Detect which cell encompasses the target text, then output its (x, y) center coordinate. 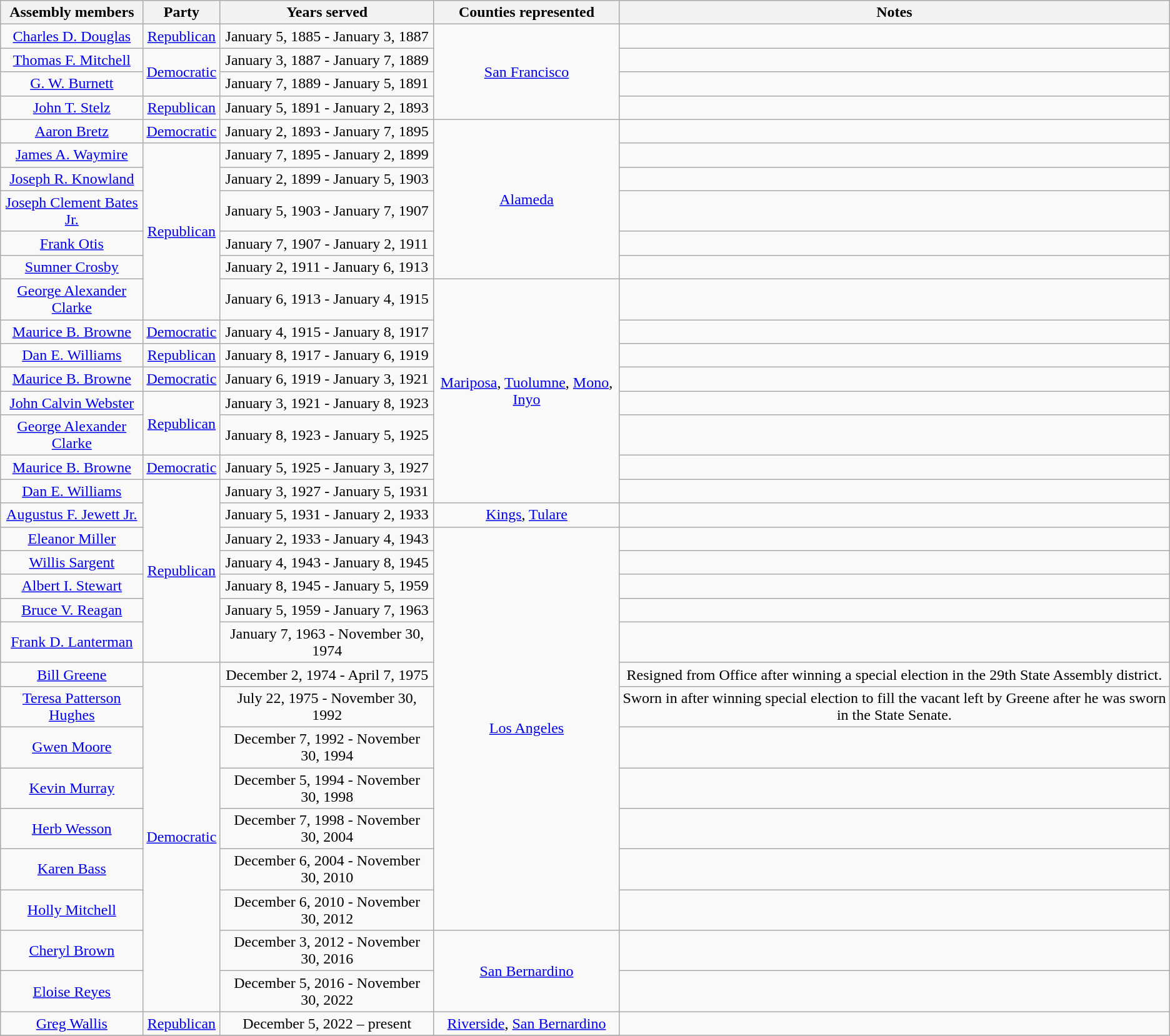
Alameda (526, 199)
January 5, 1959 - January 7, 1963 (327, 610)
Herb Wesson (72, 829)
Sumner Crosby (72, 267)
January 3, 1887 - January 7, 1889 (327, 60)
January 5, 1903 - January 7, 1907 (327, 211)
Holly Mitchell (72, 910)
Bruce V. Reagan (72, 610)
Albert I. Stewart (72, 586)
January 8, 1917 - January 6, 1919 (327, 356)
January 5, 1891 - January 2, 1893 (327, 107)
January 5, 1931 - January 2, 1933 (327, 515)
Los Angeles (526, 729)
January 7, 1895 - January 2, 1899 (327, 155)
Party (181, 12)
January 2, 1899 - January 5, 1903 (327, 179)
G. W. Burnett (72, 84)
Cheryl Brown (72, 951)
Joseph Clement Bates Jr. (72, 211)
San Bernardino (526, 971)
Gwen Moore (72, 747)
Teresa Patterson Hughes (72, 706)
January 7, 1963 - November 30, 1974 (327, 642)
December 7, 1992 - November 30, 1994 (327, 747)
Sworn in after winning special election to fill the vacant left by Greene after he was sworn in the State Senate. (895, 706)
December 6, 2004 - November 30, 2010 (327, 870)
January 6, 1919 - January 3, 1921 (327, 379)
January 2, 1911 - January 6, 1913 (327, 267)
Notes (895, 12)
Augustus F. Jewett Jr. (72, 515)
Frank D. Lanterman (72, 642)
January 2, 1933 - January 4, 1943 (327, 539)
December 3, 2012 - November 30, 2016 (327, 951)
December 5, 2016 - November 30, 2022 (327, 991)
January 4, 1943 - January 8, 1945 (327, 562)
January 8, 1923 - January 5, 1925 (327, 435)
Greg Wallis (72, 1024)
Karen Bass (72, 870)
December 5, 1994 - November 30, 1998 (327, 787)
San Francisco (526, 72)
January 8, 1945 - January 5, 1959 (327, 586)
Eleanor Miller (72, 539)
James A. Waymire (72, 155)
Frank Otis (72, 243)
John Calvin Webster (72, 403)
December 2, 1974 - April 7, 1975 (327, 674)
Willis Sargent (72, 562)
December 6, 2010 - November 30, 2012 (327, 910)
Joseph R. Knowland (72, 179)
January 7, 1889 - January 5, 1891 (327, 84)
Bill Greene (72, 674)
Mariposa, Tuolumne, Mono, Inyo (526, 391)
January 6, 1913 - January 4, 1915 (327, 299)
December 7, 1998 - November 30, 2004 (327, 829)
January 3, 1927 - January 5, 1931 (327, 491)
January 5, 1925 - January 3, 1927 (327, 467)
Counties represented (526, 12)
January 3, 1921 - January 8, 1923 (327, 403)
Resigned from Office after winning a special election in the 29th State Assembly district. (895, 674)
Charles D. Douglas (72, 36)
Assembly members (72, 12)
Kevin Murray (72, 787)
December 5, 2022 – present (327, 1024)
January 7, 1907 - January 2, 1911 (327, 243)
Riverside, San Bernardino (526, 1024)
January 5, 1885 - January 3, 1887 (327, 36)
Thomas F. Mitchell (72, 60)
John T. Stelz (72, 107)
July 22, 1975 - November 30, 1992 (327, 706)
Kings, Tulare (526, 515)
Aaron Bretz (72, 131)
January 4, 1915 - January 8, 1917 (327, 332)
Years served (327, 12)
January 2, 1893 - January 7, 1895 (327, 131)
Eloise Reyes (72, 991)
